From the cell containing the given text, extract its center point as [X, Y] coordinate. 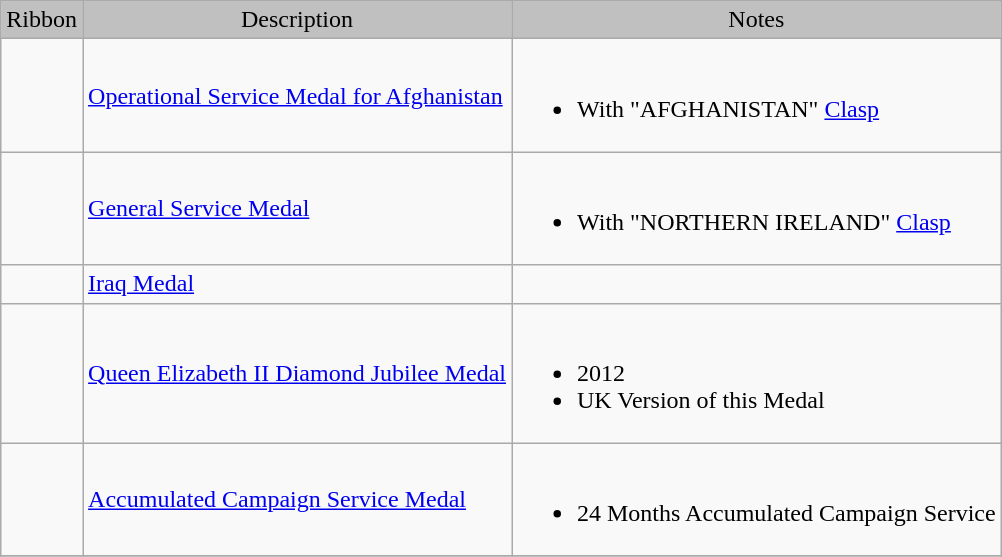
With "NORTHERN IRELAND" Clasp [757, 208]
Accumulated Campaign Service Medal [298, 500]
With "AFGHANISTAN" Clasp [757, 96]
General Service Medal [298, 208]
Notes [757, 20]
Iraq Medal [298, 284]
Description [298, 20]
2012UK Version of this Medal [757, 373]
Ribbon [42, 20]
Queen Elizabeth II Diamond Jubilee Medal [298, 373]
Operational Service Medal for Afghanistan [298, 96]
24 Months Accumulated Campaign Service [757, 500]
